For the text-containing cell, return its midpoint in [X, Y] coordinate format. 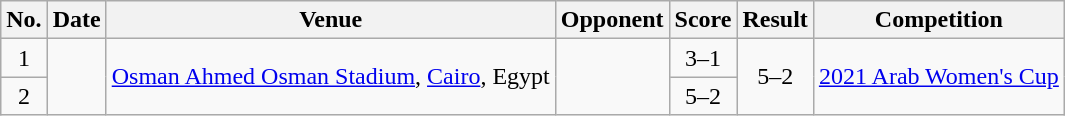
Competition [938, 20]
Osman Ahmed Osman Stadium, Cairo, Egypt [330, 77]
Result [775, 20]
2 [24, 96]
Score [703, 20]
Date [76, 20]
No. [24, 20]
Venue [330, 20]
1 [24, 58]
Opponent [612, 20]
3–1 [703, 58]
2021 Arab Women's Cup [938, 77]
